Locate the cell with the specified text and output its [x, y] center coordinate. 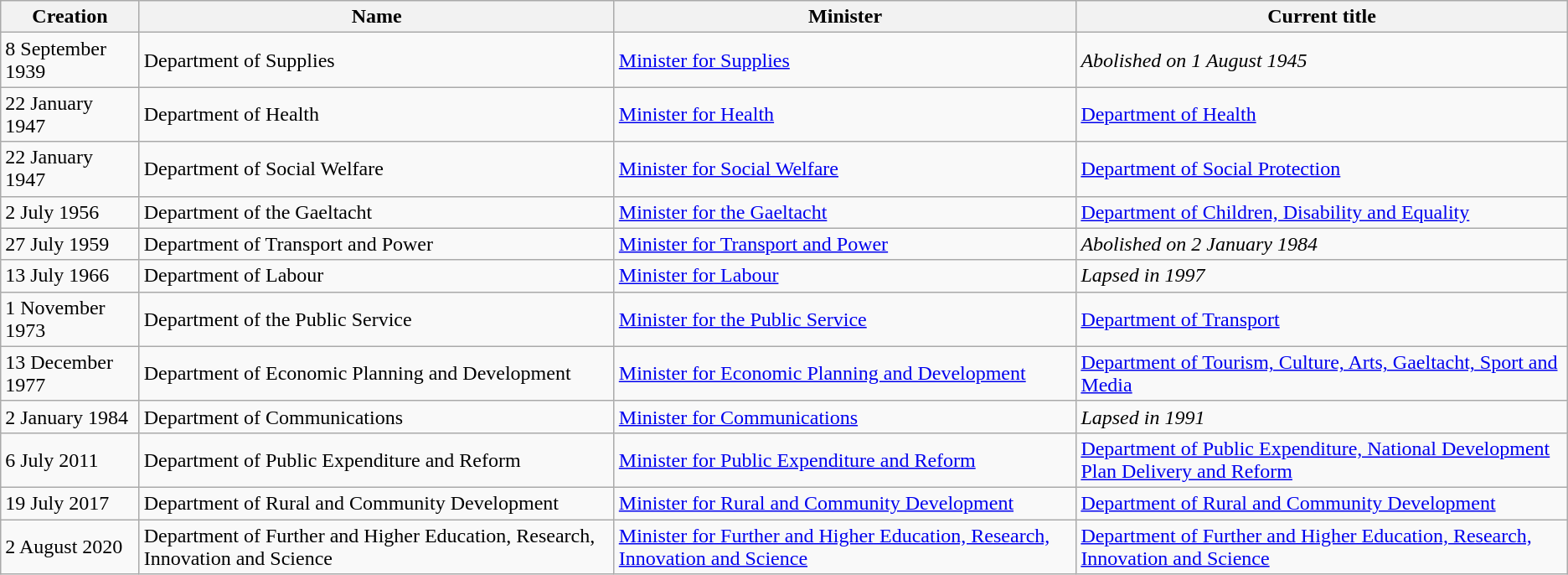
Minister for Transport and Power [845, 244]
Department of the Public Service [377, 319]
Minister for Social Welfare [845, 169]
Abolished on 1 August 1945 [1322, 60]
Department of Public Expenditure and Reform [377, 459]
Abolished on 2 January 1984 [1322, 244]
Minister for Further and Higher Education, Research, Innovation and Science [845, 547]
Lapsed in 1997 [1322, 276]
Lapsed in 1991 [1322, 417]
Department of Tourism, Culture, Arts, Gaeltacht, Sport and Media [1322, 374]
Minister for Rural and Community Development [845, 503]
19 July 2017 [70, 503]
Minister for Health [845, 114]
Department of Transport and Power [377, 244]
Minister for the Gaeltacht [845, 212]
Department of Social Welfare [377, 169]
Minister for Economic Planning and Development [845, 374]
Minister for Labour [845, 276]
Department of Communications [377, 417]
Minister for Communications [845, 417]
8 September 1939 [70, 60]
Department of Social Protection [1322, 169]
2 July 1956 [70, 212]
Department of Supplies [377, 60]
Department of Transport [1322, 319]
13 July 1966 [70, 276]
Department of Children, Disability and Equality [1322, 212]
Creation [70, 17]
13 December 1977 [70, 374]
27 July 1959 [70, 244]
Department of Labour [377, 276]
1 November 1973 [70, 319]
Minister for Public Expenditure and Reform [845, 459]
Department of the Gaeltacht [377, 212]
Department of Public Expenditure, National Development Plan Delivery and Reform [1322, 459]
Minister for the Public Service [845, 319]
Department of Economic Planning and Development [377, 374]
Minister [845, 17]
Current title [1322, 17]
2 August 2020 [70, 547]
2 January 1984 [70, 417]
Minister for Supplies [845, 60]
Name [377, 17]
6 July 2011 [70, 459]
